Locate the cell with the specified text and output its (x, y) center coordinate. 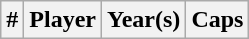
Caps (218, 20)
Year(s) (144, 20)
# (12, 20)
Player (63, 20)
